Search for the cell housing the specified text and yield its [x, y] center coordinate. 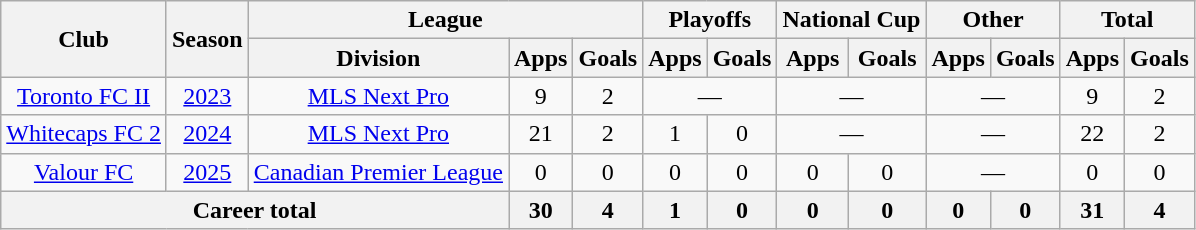
Other [993, 20]
Valour FC [84, 172]
Toronto FC II [84, 96]
31 [1092, 210]
Club [84, 39]
30 [540, 210]
Career total [255, 210]
Whitecaps FC 2 [84, 134]
National Cup [852, 20]
2025 [207, 172]
21 [540, 134]
Division [378, 58]
Canadian Premier League [378, 172]
22 [1092, 134]
2023 [207, 96]
League [445, 20]
Playoffs [710, 20]
Total [1127, 20]
2024 [207, 134]
Season [207, 39]
